From the cell containing the given text, extract its center point as (X, Y) coordinate. 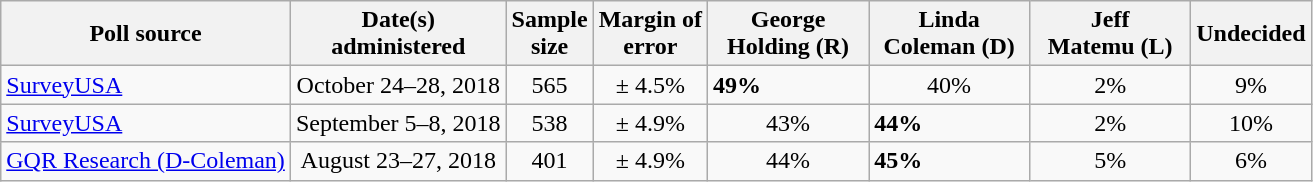
GeorgeHolding (R) (788, 34)
Poll source (146, 34)
GQR Research (D-Coleman) (146, 161)
Undecided (1251, 34)
6% (1251, 161)
August 23–27, 2018 (398, 161)
Samplesize (550, 34)
10% (1251, 123)
49% (788, 85)
565 (550, 85)
40% (950, 85)
LindaColeman (D) (950, 34)
401 (550, 161)
October 24–28, 2018 (398, 85)
5% (1110, 161)
43% (788, 123)
JeffMatemu (L) (1110, 34)
± 4.5% (650, 85)
538 (550, 123)
Margin of error (650, 34)
September 5–8, 2018 (398, 123)
Date(s)administered (398, 34)
45% (950, 161)
9% (1251, 85)
